Search for the cell housing the specified text and yield its [X, Y] center coordinate. 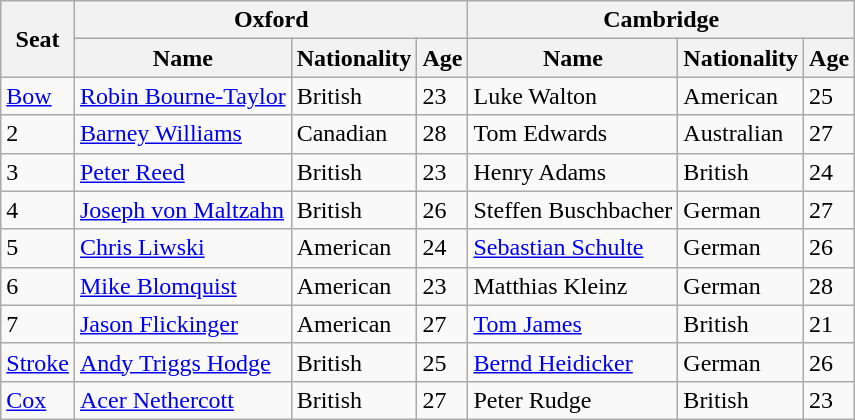
Cambridge [662, 20]
Acer Nethercott [182, 400]
Seat [38, 39]
7 [38, 324]
Mike Blomquist [182, 286]
Joseph von Maltzahn [182, 210]
Peter Reed [182, 172]
Stroke [38, 362]
Barney Williams [182, 134]
Chris Liwski [182, 248]
Peter Rudge [573, 400]
Oxford [270, 20]
Tom James [573, 324]
Luke Walton [573, 96]
Bernd Heidicker [573, 362]
Sebastian Schulte [573, 248]
Tom Edwards [573, 134]
Steffen Buschbacher [573, 210]
2 [38, 134]
3 [38, 172]
Canadian [354, 134]
6 [38, 286]
Cox [38, 400]
Jason Flickinger [182, 324]
Andy Triggs Hodge [182, 362]
Australian [741, 134]
4 [38, 210]
5 [38, 248]
Bow [38, 96]
21 [830, 324]
Matthias Kleinz [573, 286]
Henry Adams [573, 172]
Robin Bourne-Taylor [182, 96]
